From the cell containing the given text, extract its center point as (X, Y) coordinate. 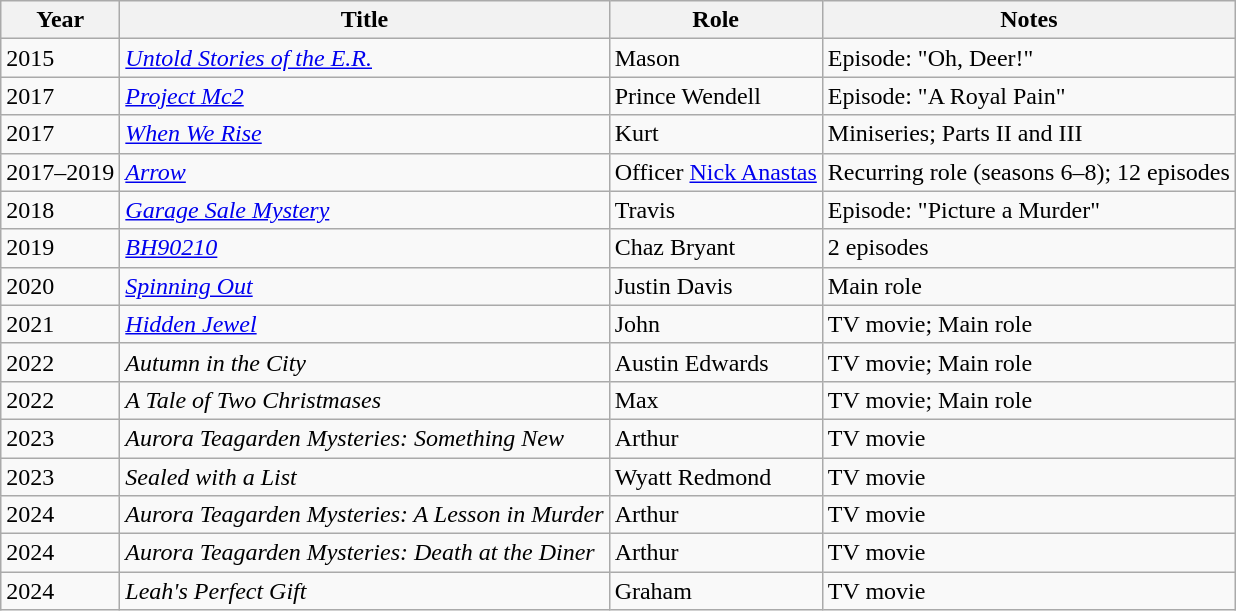
Spinning Out (364, 286)
Kurt (716, 134)
Main role (1028, 286)
Hidden Jewel (364, 324)
2019 (60, 248)
Mason (716, 58)
Arrow (364, 172)
Episode: "A Royal Pain" (1028, 96)
Miniseries; Parts II and III (1028, 134)
Austin Edwards (716, 362)
Aurora Teagarden Mysteries: Something New (364, 438)
Justin Davis (716, 286)
Project Mc2 (364, 96)
Max (716, 400)
John (716, 324)
Notes (1028, 20)
Year (60, 20)
2017–2019 (60, 172)
BH90210 (364, 248)
Episode: "Picture a Murder" (1028, 210)
Untold Stories of the E.R. (364, 58)
Recurring role (seasons 6–8); 12 episodes (1028, 172)
2020 (60, 286)
Title (364, 20)
2018 (60, 210)
Wyatt Redmond (716, 477)
Travis (716, 210)
2 episodes (1028, 248)
Chaz Bryant (716, 248)
Aurora Teagarden Mysteries: A Lesson in Murder (364, 515)
2021 (60, 324)
Leah's Perfect Gift (364, 591)
Garage Sale Mystery (364, 210)
Autumn in the City (364, 362)
Aurora Teagarden Mysteries: Death at the Diner (364, 553)
Prince Wendell (716, 96)
Role (716, 20)
Sealed with a List (364, 477)
Officer Nick Anastas (716, 172)
When We Rise (364, 134)
Graham (716, 591)
Episode: "Oh, Deer!" (1028, 58)
A Tale of Two Christmases (364, 400)
2015 (60, 58)
